From the cell containing the given text, extract its center point as [x, y] coordinate. 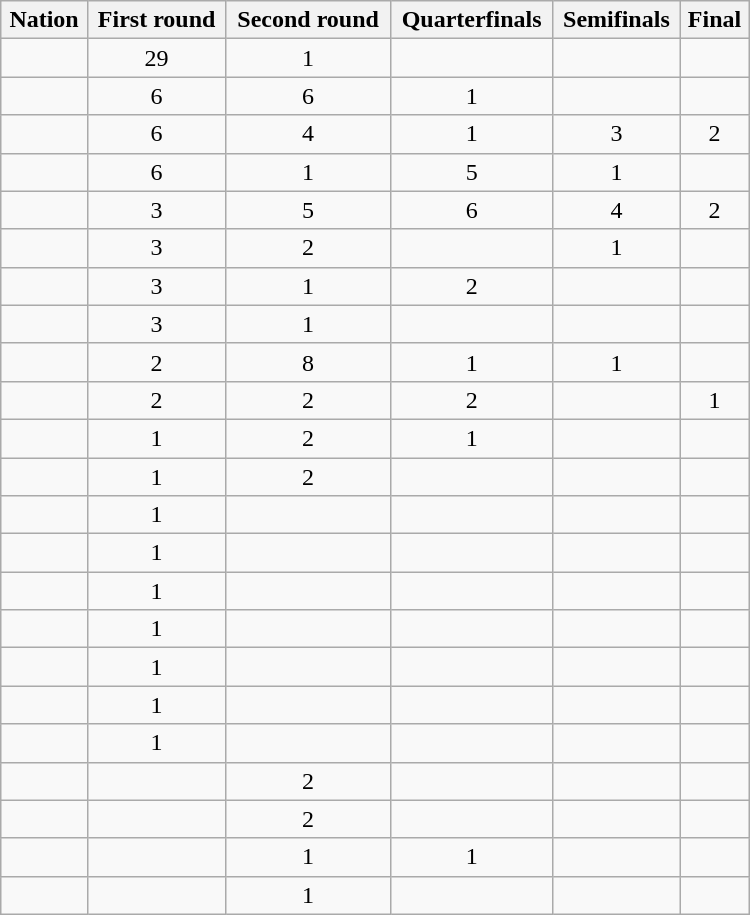
First round [156, 20]
29 [156, 58]
Nation [44, 20]
8 [308, 362]
Final [714, 20]
Second round [308, 20]
Semifinals [616, 20]
Quarterfinals [472, 20]
